Return the [x, y] coordinate for the center point of the cell that contains the specified text.  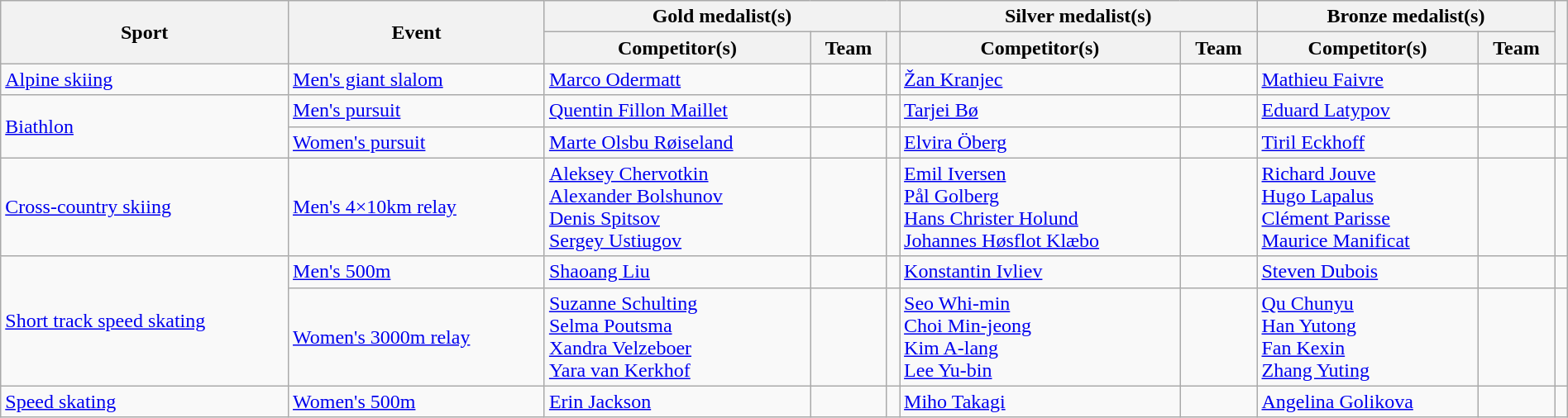
Richard JouveHugo LapalusClément ParisseMaurice Manificat [1368, 207]
Men's pursuit [417, 111]
Miho Takagi [1040, 401]
Elvira Öberg [1040, 142]
Žan Kranjec [1040, 79]
Men's 4×10km relay [417, 207]
Marco Odermatt [676, 79]
Aleksey ChervotkinAlexander BolshunovDenis SpitsovSergey Ustiugov [676, 207]
Men's 500m [417, 272]
Short track speed skating [145, 321]
Bronze medalist(s) [1406, 17]
Eduard Latypov [1368, 111]
Suzanne SchultingSelma PoutsmaXandra VelzeboerYara van Kerkhof [676, 337]
Seo Whi-minChoi Min-jeongKim A-langLee Yu-bin [1040, 337]
Biathlon [145, 126]
Women's 500m [417, 401]
Shaoang Liu [676, 272]
Alpine skiing [145, 79]
Quentin Fillon Maillet [676, 111]
Men's giant slalom [417, 79]
Qu ChunyuHan YutongFan KexinZhang Yuting [1368, 337]
Event [417, 32]
Konstantin Ivliev [1040, 272]
Cross-country skiing [145, 207]
Sport [145, 32]
Tarjei Bø [1040, 111]
Angelina Golikova [1368, 401]
Emil IversenPål GolbergHans Christer HolundJohannes Høsflot Klæbo [1040, 207]
Steven Dubois [1368, 272]
Women's 3000m relay [417, 337]
Speed skating [145, 401]
Erin Jackson [676, 401]
Mathieu Faivre [1368, 79]
Marte Olsbu Røiseland [676, 142]
Tiril Eckhoff [1368, 142]
Women's pursuit [417, 142]
Gold medalist(s) [721, 17]
Silver medalist(s) [1078, 17]
